Provide the [x, y] coordinate of the cell's center where the given text is located.  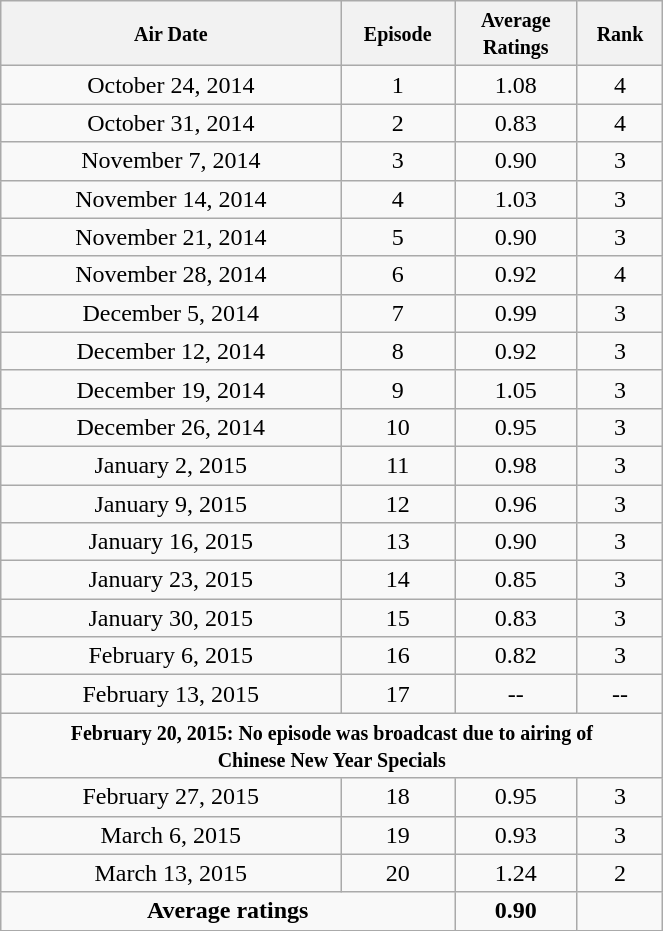
February 13, 2015 [171, 694]
20 [398, 873]
Average Ratings [516, 34]
March 13, 2015 [171, 873]
0.93 [516, 835]
December 26, 2014 [171, 427]
Average ratings [228, 911]
11 [398, 465]
13 [398, 542]
1.24 [516, 873]
March 6, 2015 [171, 835]
0.82 [516, 656]
January 2, 2015 [171, 465]
19 [398, 835]
15 [398, 618]
February 20, 2015: No episode was broadcast due to airing of Chinese New Year Specials [332, 746]
January 16, 2015 [171, 542]
9 [398, 389]
Episode [398, 34]
0.85 [516, 580]
18 [398, 797]
February 6, 2015 [171, 656]
November 7, 2014 [171, 161]
5 [398, 237]
January 23, 2015 [171, 580]
December 5, 2014 [171, 313]
1.05 [516, 389]
1.03 [516, 199]
February 27, 2015 [171, 797]
Rank [620, 34]
0.98 [516, 465]
January 9, 2015 [171, 503]
November 28, 2014 [171, 275]
0.99 [516, 313]
October 31, 2014 [171, 123]
7 [398, 313]
Air Date [171, 34]
16 [398, 656]
December 19, 2014 [171, 389]
October 24, 2014 [171, 85]
12 [398, 503]
14 [398, 580]
8 [398, 351]
1.08 [516, 85]
November 21, 2014 [171, 237]
10 [398, 427]
January 30, 2015 [171, 618]
17 [398, 694]
0.96 [516, 503]
6 [398, 275]
1 [398, 85]
November 14, 2014 [171, 199]
December 12, 2014 [171, 351]
